Detect which cell encompasses the target text, then output its (x, y) center coordinate. 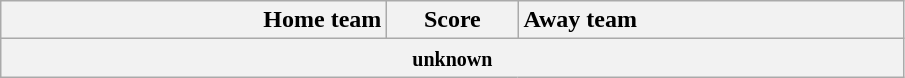
Home team (194, 20)
Score (452, 20)
Away team (711, 20)
unknown (452, 58)
